Provide the (X, Y) coordinate of the cell's center where the given text is located.  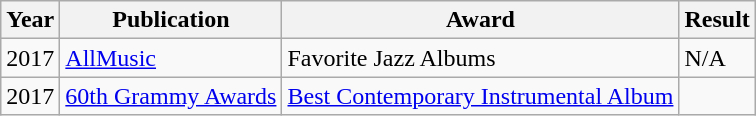
N/A (717, 58)
Award (480, 20)
60th Grammy Awards (171, 96)
Best Contemporary Instrumental Album (480, 96)
Publication (171, 20)
Favorite Jazz Albums (480, 58)
Result (717, 20)
AllMusic (171, 58)
Year (30, 20)
